From the cell containing the given text, extract its center point as (x, y) coordinate. 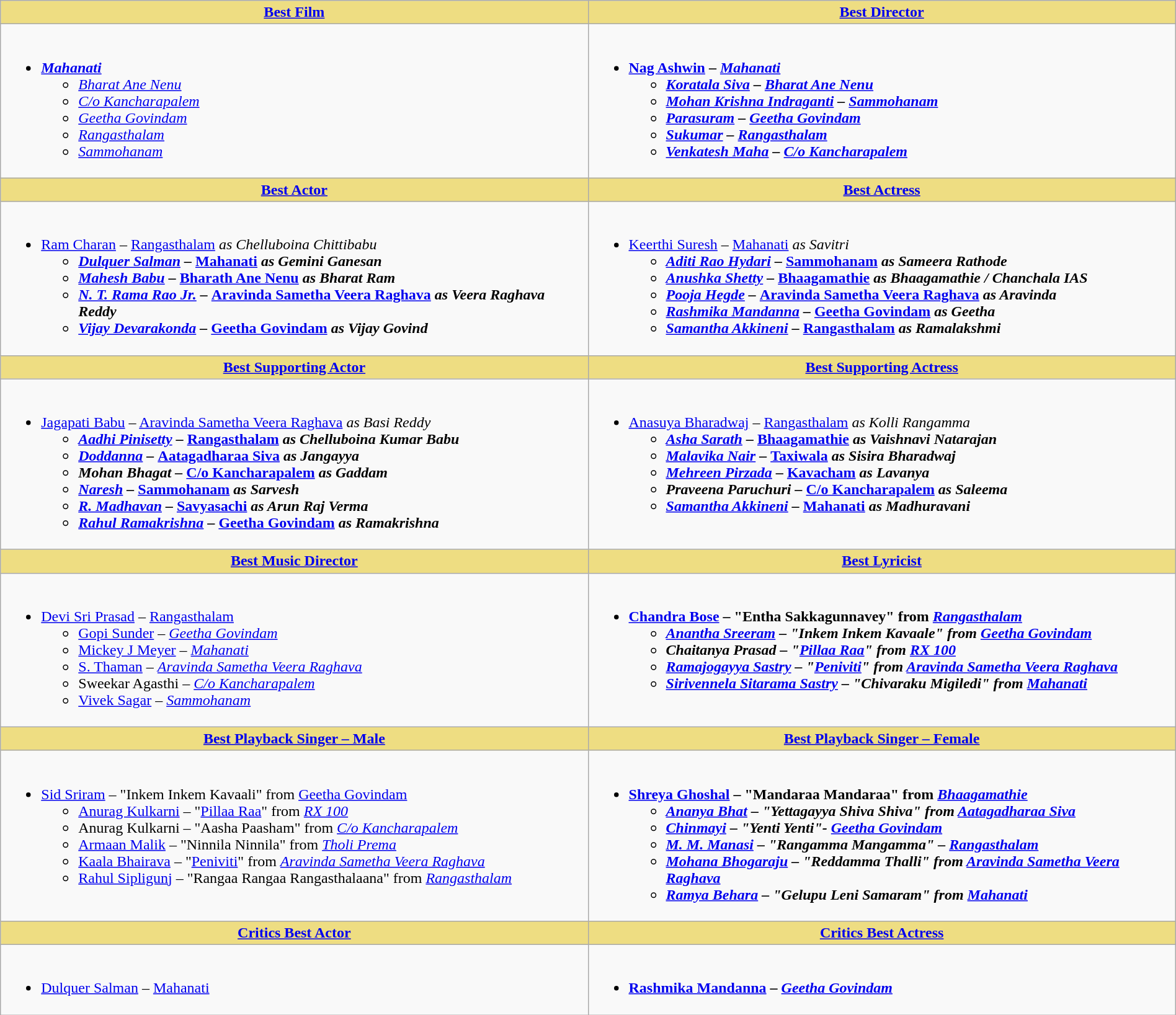
Best Supporting Actor (294, 367)
Best Lyricist (882, 561)
Critics Best Actress (882, 933)
Best Music Director (294, 561)
MahanatiBharat Ane NenuC/o KancharapalemGeetha GovindamRangasthalamSammohanam (294, 101)
Best Film (294, 12)
Critics Best Actor (294, 933)
Best Playback Singer – Female (882, 738)
Dulquer Salman – Mahanati (294, 980)
Best Actor (294, 190)
Best Actress (882, 190)
Best Playback Singer – Male (294, 738)
Best Supporting Actress (882, 367)
Best Director (882, 12)
Rashmika Mandanna – Geetha Govindam (882, 980)
